Locate the cell with the specified text and output its (x, y) center coordinate. 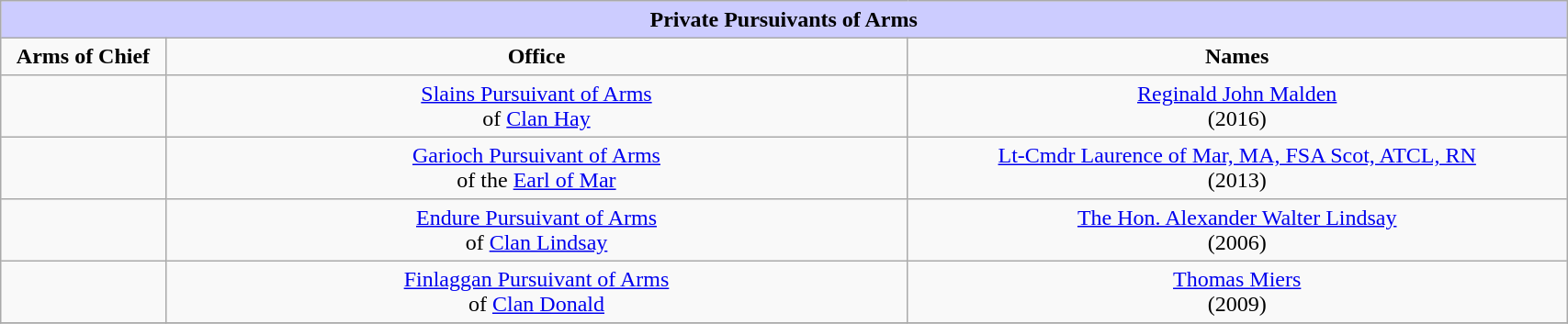
Office (536, 56)
Finlaggan Pursuivant of Arms of Clan Donald (536, 292)
Reginald John Malden(2016) (1237, 106)
Endure Pursuivant of Arms of Clan Lindsay (536, 230)
The Hon. Alexander Walter Lindsay(2006) (1237, 230)
Thomas Miers(2009) (1237, 292)
Arms of Chief (83, 56)
Lt-Cmdr Laurence of Mar, MA, FSA Scot, ATCL, RN(2013) (1237, 168)
Garioch Pursuivant of Arms of the Earl of Mar (536, 168)
Slains Pursuivant of Arms of Clan Hay (536, 106)
Private Pursuivants of Arms (784, 19)
Names (1237, 56)
